Detect which cell encompasses the target text, then output its (x, y) center coordinate. 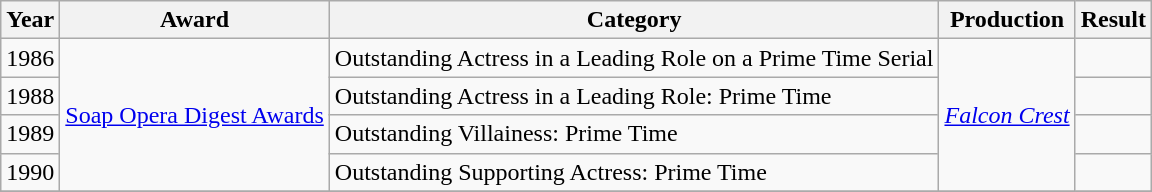
1989 (30, 134)
1986 (30, 58)
Falcon Crest (1007, 115)
Production (1007, 20)
1990 (30, 172)
Award (194, 20)
1988 (30, 96)
Outstanding Actress in a Leading Role: Prime Time (634, 96)
Soap Opera Digest Awards (194, 115)
Outstanding Villainess: Prime Time (634, 134)
Result (1113, 20)
Year (30, 20)
Category (634, 20)
Outstanding Supporting Actress: Prime Time (634, 172)
Outstanding Actress in a Leading Role on a Prime Time Serial (634, 58)
